Return [x, y] of the center of cell containing provided text 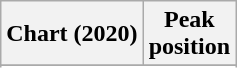
Peakposition [189, 34]
Chart (2020) [72, 34]
